Search for the cell housing the specified text and yield its (X, Y) center coordinate. 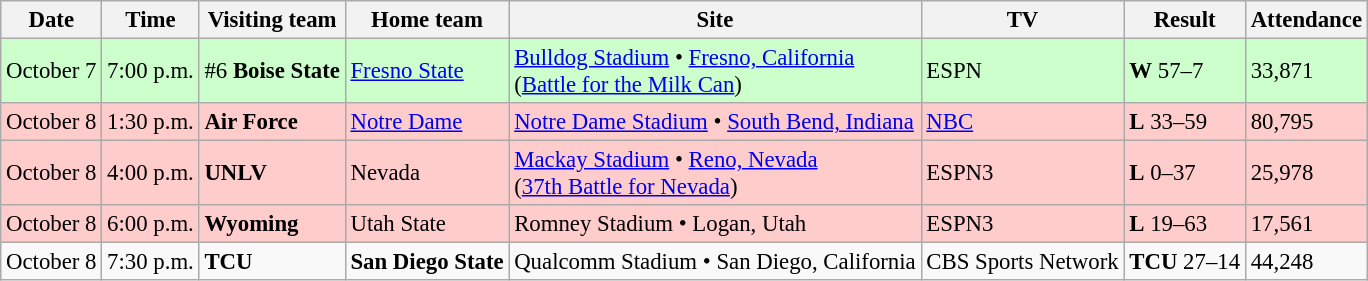
Notre Dame (427, 122)
25,978 (1306, 174)
CBS Sports Network (1022, 262)
Date (52, 20)
NBC (1022, 122)
UNLV (272, 174)
Home team (427, 20)
San Diego State (427, 262)
Wyoming (272, 224)
7:30 p.m. (150, 262)
L 0–37 (1184, 174)
Mackay Stadium • Reno, Nevada(37th Battle for Nevada) (715, 174)
ESPN (1022, 72)
TV (1022, 20)
Visiting team (272, 20)
7:00 p.m. (150, 72)
44,248 (1306, 262)
L 33–59 (1184, 122)
Nevada (427, 174)
Qualcomm Stadium • San Diego, California (715, 262)
Bulldog Stadium • Fresno, California(Battle for the Milk Can) (715, 72)
Notre Dame Stadium • South Bend, Indiana (715, 122)
TCU (272, 262)
Result (1184, 20)
W 57–7 (1184, 72)
L 19–63 (1184, 224)
Romney Stadium • Logan, Utah (715, 224)
Attendance (1306, 20)
#6 Boise State (272, 72)
1:30 p.m. (150, 122)
Time (150, 20)
Fresno State (427, 72)
6:00 p.m. (150, 224)
33,871 (1306, 72)
Site (715, 20)
80,795 (1306, 122)
Utah State (427, 224)
4:00 p.m. (150, 174)
October 7 (52, 72)
Air Force (272, 122)
TCU 27–14 (1184, 262)
17,561 (1306, 224)
